Search for the cell housing the specified text and yield its [x, y] center coordinate. 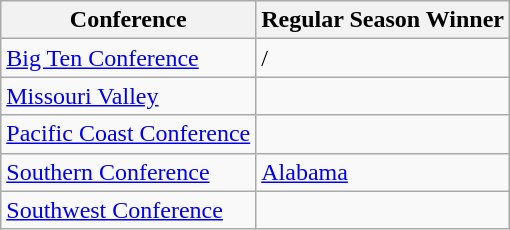
Regular Season Winner [383, 20]
Pacific Coast Conference [128, 134]
Conference [128, 20]
Southwest Conference [128, 210]
/ [383, 58]
Big Ten Conference [128, 58]
Alabama [383, 172]
Missouri Valley [128, 96]
Southern Conference [128, 172]
